Search for the cell housing the specified text and yield its (X, Y) center coordinate. 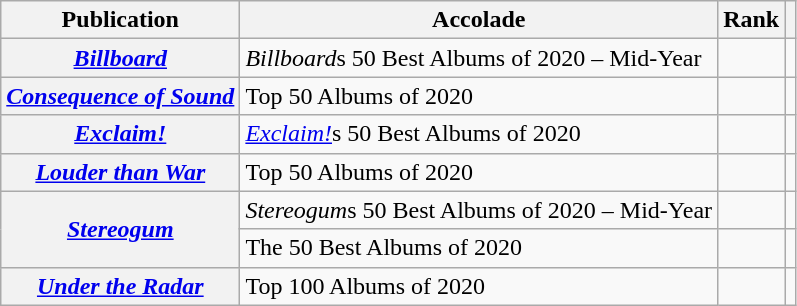
Publication (120, 20)
Rank (752, 20)
Stereogum (120, 229)
Top 100 Albums of 2020 (479, 286)
Consequence of Sound (120, 96)
Stereogums 50 Best Albums of 2020 – Mid-Year (479, 210)
Under the Radar (120, 286)
Accolade (479, 20)
The 50 Best Albums of 2020 (479, 248)
Louder than War (120, 172)
Billboard (120, 58)
Exclaim! (120, 134)
Billboards 50 Best Albums of 2020 – Mid-Year (479, 58)
Exclaim!s 50 Best Albums of 2020 (479, 134)
